Locate the cell with the specified text and output its (X, Y) center coordinate. 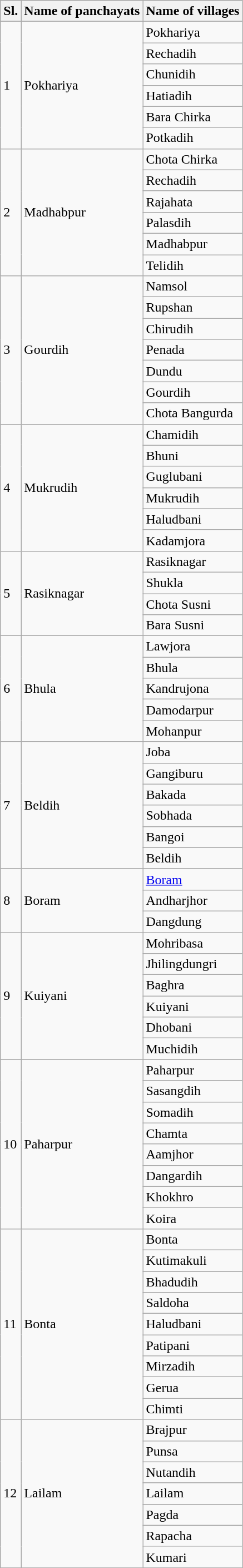
Chamidih (192, 435)
Sobhada (192, 816)
1 (11, 85)
Rapacha (192, 1536)
Jhilingdungri (192, 964)
Khokhro (192, 1197)
Bara Chirka (192, 117)
Shukla (192, 583)
Kumari (192, 1557)
Somadih (192, 1112)
Hatiadih (192, 96)
Brajpur (192, 1430)
Palasdih (192, 223)
Bhuni (192, 456)
12 (11, 1493)
Kutimakuli (192, 1260)
Dangdung (192, 921)
Dhobani (192, 1028)
2 (11, 212)
Chota Susni (192, 604)
Name of villages (192, 11)
Chirudih (192, 329)
Gangiburu (192, 773)
Kandrujona (192, 689)
Pagda (192, 1515)
Kadamjora (192, 540)
Bangoi (192, 837)
11 (11, 1324)
Sasangdih (192, 1091)
Aamjhor (192, 1155)
Bhadudih (192, 1281)
Mohanpur (192, 731)
8 (11, 900)
Muchidih (192, 1049)
Guglubani (192, 477)
7 (11, 805)
Punsa (192, 1451)
Mirzadih (192, 1367)
Rupshan (192, 308)
Chota Bangurda (192, 413)
Telidih (192, 265)
Nutandih (192, 1472)
Chamta (192, 1133)
Potkadih (192, 138)
Chunidih (192, 75)
4 (11, 487)
Namsol (192, 287)
Dundu (192, 371)
Chota Chirka (192, 159)
Damodarpur (192, 710)
5 (11, 593)
Name of panchayats (82, 11)
Chimti (192, 1409)
Penada (192, 350)
Dangardih (192, 1176)
Baghra (192, 985)
3 (11, 350)
Sl. (11, 11)
Saldoha (192, 1303)
Mohribasa (192, 943)
Rajahata (192, 201)
Bara Susni (192, 625)
Andharjhor (192, 900)
Koira (192, 1218)
Lawjora (192, 647)
9 (11, 996)
6 (11, 689)
10 (11, 1144)
Gerua (192, 1388)
Patipani (192, 1345)
Joba (192, 752)
Bakada (192, 795)
